For the text-containing cell, return its midpoint in [X, Y] coordinate format. 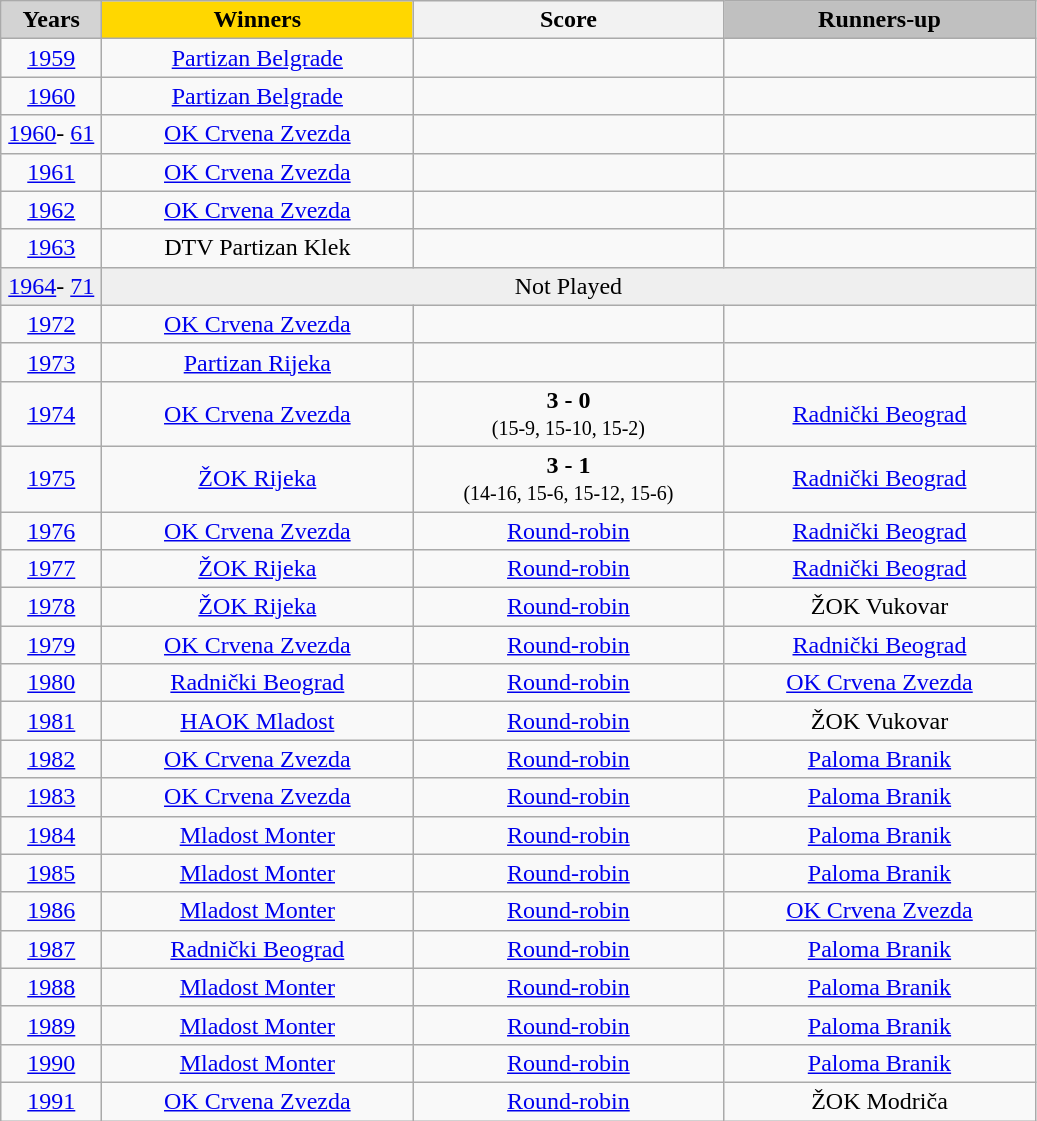
1976 [52, 531]
1979 [52, 645]
1961 [52, 172]
1980 [52, 683]
1978 [52, 607]
1975 [52, 478]
1959 [52, 58]
HAOK Mladost [258, 721]
1981 [52, 721]
1974 [52, 414]
1972 [52, 324]
1982 [52, 759]
1960 [52, 96]
1962 [52, 210]
1960- 61 [52, 134]
3 - 1(14-16, 15-6, 15-12, 15-6) [568, 478]
1964- 71 [52, 286]
1963 [52, 248]
1990 [52, 1063]
1985 [52, 873]
1987 [52, 949]
Runners-up [880, 20]
1986 [52, 911]
DTV Partizan Klek [258, 248]
1989 [52, 1025]
Not Played [568, 286]
Partizan Rijeka [258, 362]
1973 [52, 362]
ŽOK Modriča [880, 1101]
Years [52, 20]
3 - 0(15-9, 15-10, 15-2) [568, 414]
1984 [52, 835]
1983 [52, 797]
1988 [52, 987]
1991 [52, 1101]
1977 [52, 569]
Score [568, 20]
Winners [258, 20]
